Search for the cell housing the specified text and yield its (x, y) center coordinate. 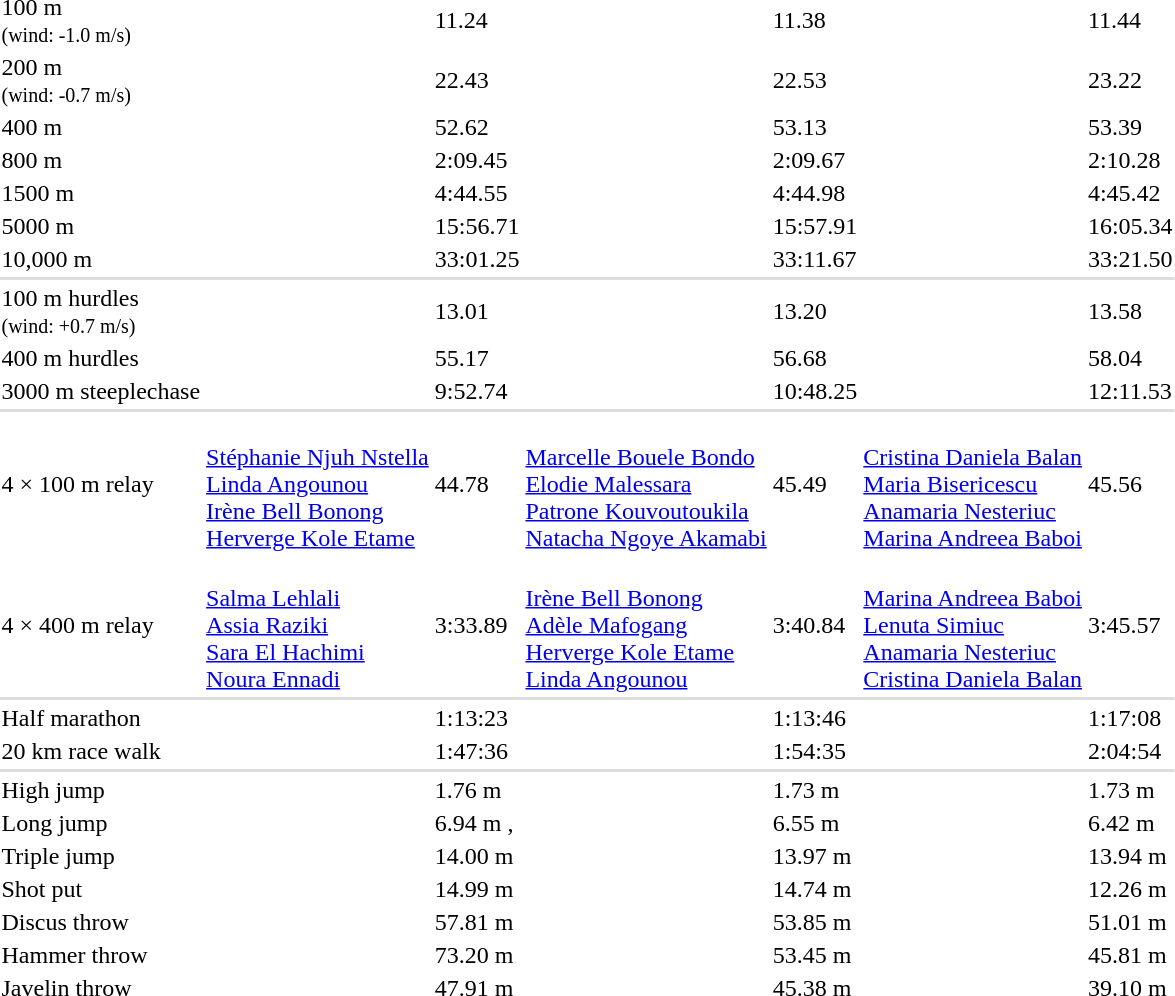
44.78 (477, 484)
53.39 (1130, 127)
Shot put (101, 889)
9:52.74 (477, 391)
53.85 m (815, 922)
Marina Andreea BaboiLenuta SimiucAnamaria NesteriucCristina Daniela Balan (973, 625)
2:10.28 (1130, 160)
6.55 m (815, 823)
15:57.91 (815, 226)
13.20 (815, 312)
5000 m (101, 226)
16:05.34 (1130, 226)
13.94 m (1130, 856)
33:01.25 (477, 259)
52.62 (477, 127)
Half marathon (101, 718)
1:17:08 (1130, 718)
1.76 m (477, 790)
6.94 m , (477, 823)
4 × 100 m relay (101, 484)
58.04 (1130, 358)
73.20 m (477, 955)
22.43 (477, 80)
3000 m steeplechase (101, 391)
10:48.25 (815, 391)
2:09.67 (815, 160)
10,000 m (101, 259)
1:13:23 (477, 718)
33:21.50 (1130, 259)
23.22 (1130, 80)
33:11.67 (815, 259)
45.81 m (1130, 955)
2:09.45 (477, 160)
Discus throw (101, 922)
13.58 (1130, 312)
3:40.84 (815, 625)
6.42 m (1130, 823)
2:04:54 (1130, 751)
3:33.89 (477, 625)
4 × 400 m relay (101, 625)
55.17 (477, 358)
Hammer throw (101, 955)
Long jump (101, 823)
14.00 m (477, 856)
20 km race walk (101, 751)
22.53 (815, 80)
Marcelle Bouele BondoElodie MalessaraPatrone KouvoutoukilaNatacha Ngoye Akamabi (646, 484)
14.74 m (815, 889)
15:56.71 (477, 226)
Cristina Daniela BalanMaria BisericescuAnamaria NesteriucMarina Andreea Baboi (973, 484)
13.01 (477, 312)
400 m hurdles (101, 358)
800 m (101, 160)
56.68 (815, 358)
Irène Bell BonongAdèle MafogangHerverge Kole EtameLinda Angounou (646, 625)
13.97 m (815, 856)
12.26 m (1130, 889)
3:45.57 (1130, 625)
Salma LehlaliAssia RazikiSara El HachimiNoura Ennadi (318, 625)
1:13:46 (815, 718)
12:11.53 (1130, 391)
45.49 (815, 484)
High jump (101, 790)
14.99 m (477, 889)
1:54:35 (815, 751)
53.13 (815, 127)
1500 m (101, 193)
100 m hurdles(wind: +0.7 m/s) (101, 312)
4:44.55 (477, 193)
45.56 (1130, 484)
4:45.42 (1130, 193)
4:44.98 (815, 193)
53.45 m (815, 955)
51.01 m (1130, 922)
1:47:36 (477, 751)
57.81 m (477, 922)
200 m(wind: -0.7 m/s) (101, 80)
Triple jump (101, 856)
Stéphanie Njuh NstellaLinda AngounouIrène Bell BonongHerverge Kole Etame (318, 484)
400 m (101, 127)
